From the cell containing the given text, extract its center point as (x, y) coordinate. 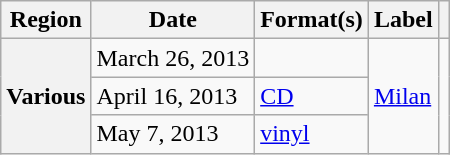
Format(s) (312, 20)
April 16, 2013 (173, 96)
vinyl (312, 134)
Label (403, 20)
Milan (403, 96)
March 26, 2013 (173, 58)
Date (173, 20)
CD (312, 96)
Various (46, 96)
May 7, 2013 (173, 134)
Region (46, 20)
